From the cell containing the given text, extract its center point as [X, Y] coordinate. 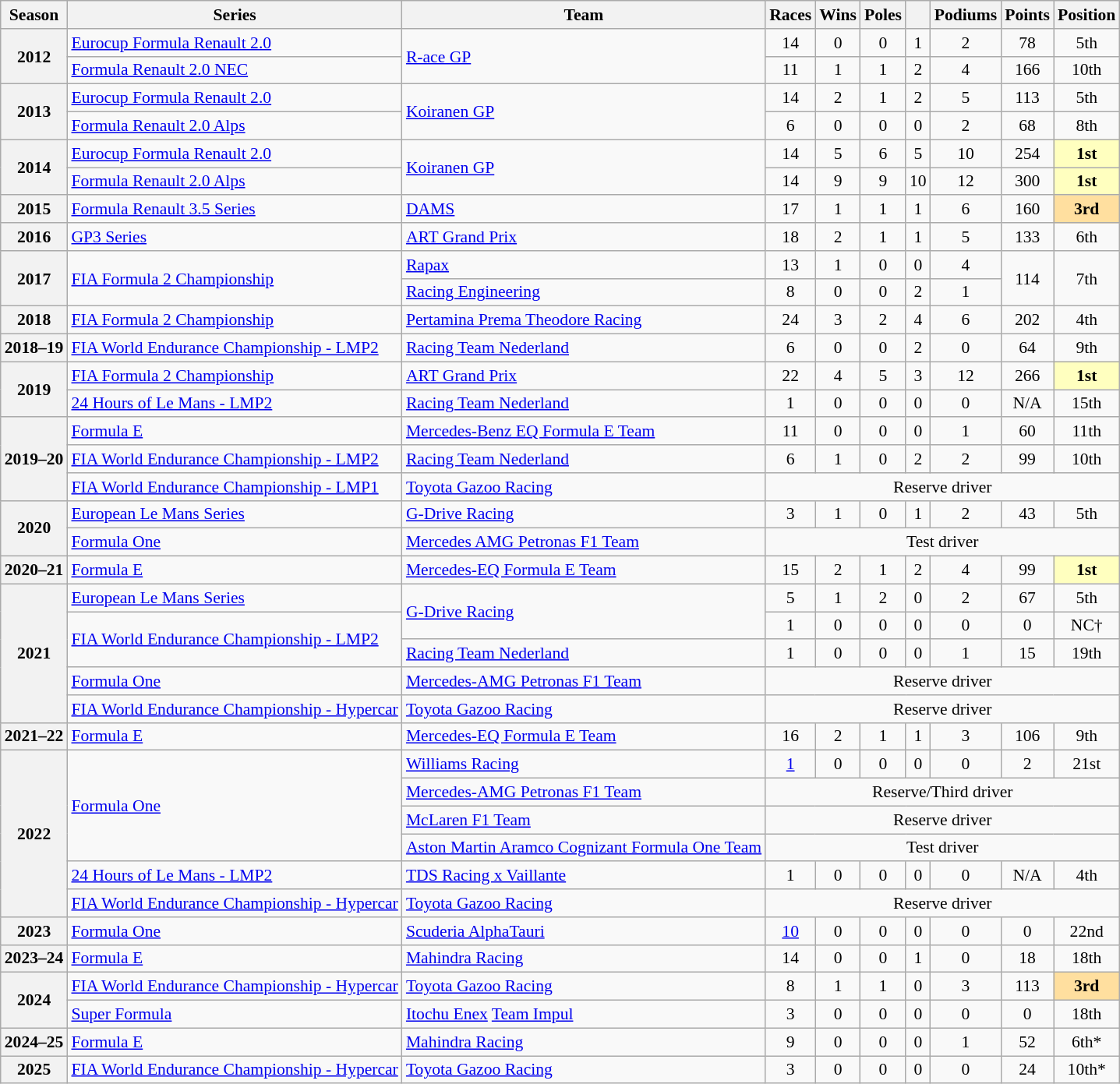
2023–24 [34, 959]
2017 [34, 279]
19th [1086, 654]
133 [1027, 237]
22nd [1086, 931]
2019–20 [34, 460]
21st [1086, 764]
2018–19 [34, 348]
2018 [34, 320]
Super Formula [234, 1015]
6th* [1086, 1042]
NC† [1086, 626]
2025 [34, 1070]
16 [790, 736]
2020–21 [34, 570]
13 [790, 265]
114 [1027, 279]
GP3 Series [234, 237]
Mercedes AMG Petronas F1 Team [584, 542]
22 [790, 376]
DAMS [584, 210]
43 [1027, 514]
Poles [883, 15]
R-ace GP [584, 56]
64 [1027, 348]
254 [1027, 154]
Position [1086, 15]
Williams Racing [584, 764]
2022 [34, 834]
17 [790, 210]
TDS Racing x Vaillante [584, 876]
78 [1027, 43]
Formula Renault 3.5 Series [234, 210]
166 [1027, 70]
10th* [1086, 1070]
Points [1027, 15]
7th [1086, 279]
Racing Engineering [584, 292]
Season [34, 15]
2024 [34, 1001]
Races [790, 15]
Wins [838, 15]
Pertamina Prema Theodore Racing [584, 320]
2023 [34, 931]
2012 [34, 56]
Podiums [966, 15]
266 [1027, 376]
FIA World Endurance Championship - LMP1 [234, 487]
2019 [34, 390]
6th [1086, 237]
Aston Martin Aramco Cognizant Formula One Team [584, 848]
2024–25 [34, 1042]
106 [1027, 736]
8th [1086, 126]
Reserve/Third driver [942, 793]
McLaren F1 Team [584, 820]
Itochu Enex Team Impul [584, 1015]
Scuderia AlphaTauri [584, 931]
2021–22 [34, 736]
160 [1027, 210]
Rapax [584, 265]
2014 [34, 167]
Team [584, 15]
52 [1027, 1042]
60 [1027, 432]
15th [1086, 404]
Mercedes-Benz EQ Formula E Team [584, 432]
11th [1086, 432]
202 [1027, 320]
2021 [34, 653]
68 [1027, 126]
2013 [34, 112]
Series [234, 15]
300 [1027, 182]
67 [1027, 598]
2016 [34, 237]
2020 [34, 528]
Formula Renault 2.0 NEC [234, 70]
2015 [34, 210]
